Find where the given text appears and provide that cell's center as [x, y] coordinate. 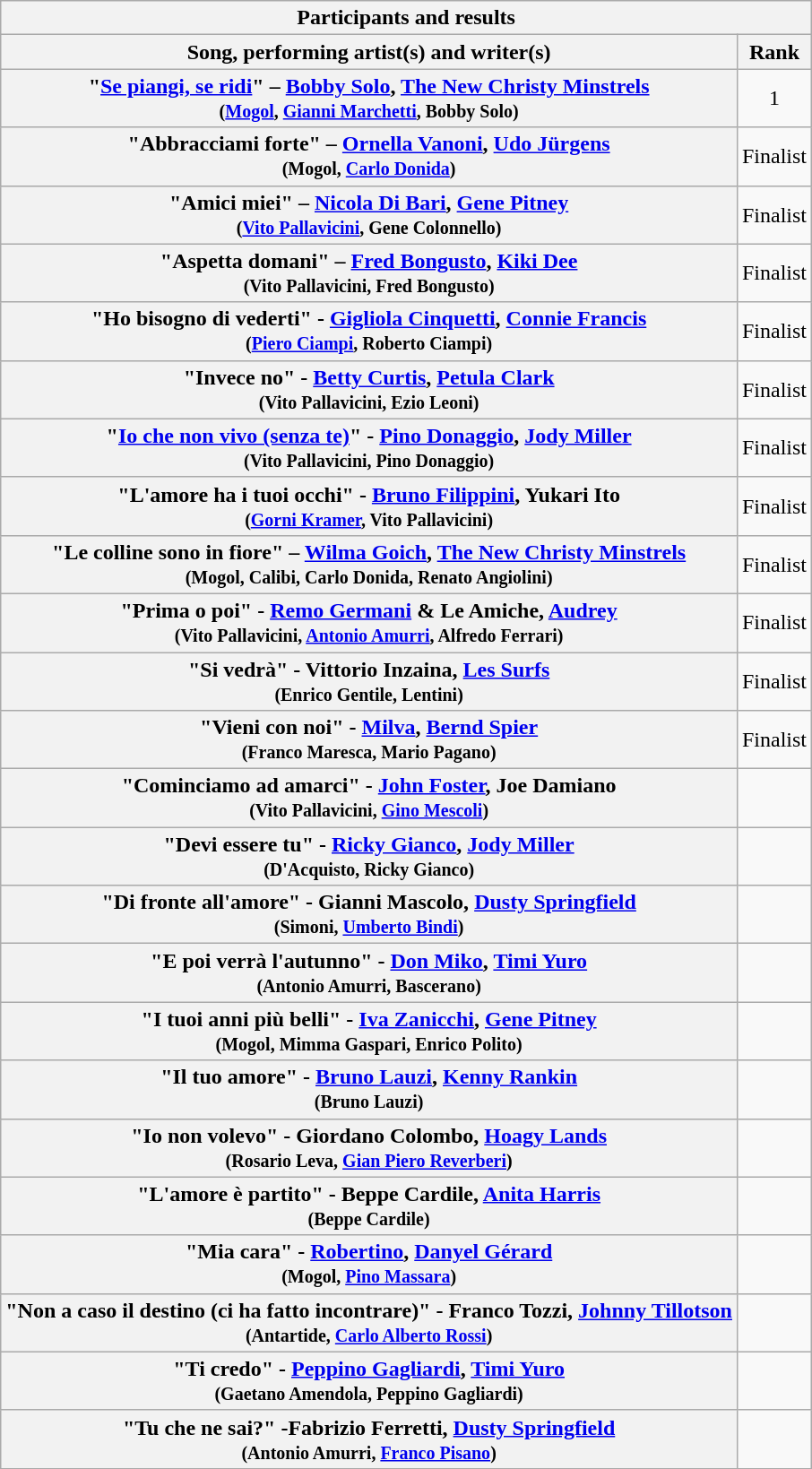
"Amici miei" – Nicola Di Bari, Gene Pitney (Vito Pallavicini, Gene Colonnello) [369, 215]
"L'amore ha i tuoi occhi" - Bruno Filippini, Yukari Ito (Gorni Kramer, Vito Pallavicini) [369, 506]
"Ho bisogno di vederti" - Gigliola Cinquetti, Connie Francis (Piero Ciampi, Roberto Ciampi) [369, 332]
"L'amore è partito" - Beppe Cardile, Anita Harris (Beppe Cardile) [369, 1206]
"Abbracciami forte" – Ornella Vanoni, Udo Jürgens (Mogol, Carlo Donida) [369, 156]
"Di fronte all'amore" - Gianni Mascolo, Dusty Springfield (Simoni, Umberto Bindi) [369, 914]
"Aspetta domani" – Fred Bongusto, Kiki Dee (Vito Pallavicini, Fred Bongusto) [369, 272]
"Cominciamo ad amarci" - John Foster, Joe Damiano (Vito Pallavicini, Gino Mescoli) [369, 798]
"Se piangi, se ridi" – Bobby Solo, The New Christy Minstrels (Mogol, Gianni Marchetti, Bobby Solo) [369, 99]
"E poi verrà l'autunno" - Don Miko, Timi Yuro (Antonio Amurri, Bascerano) [369, 973]
"Io che non vivo (senza te)" - Pino Donaggio, Jody Miller (Vito Pallavicini, Pino Donaggio) [369, 448]
"Il tuo amore" - Bruno Lauzi, Kenny Rankin (Bruno Lauzi) [369, 1090]
"Tu che ne sai?" -Fabrizio Ferretti, Dusty Springfield (Antonio Amurri, Franco Pisano) [369, 1439]
Participants and results [407, 18]
"I tuoi anni più belli" - Iva Zanicchi, Gene Pitney (Mogol, Mimma Gaspari, Enrico Polito) [369, 1031]
"Si vedrà" - Vittorio Inzaina, Les Surfs (Enrico Gentile, Lentini) [369, 681]
"Prima o poi" - Remo Germani & Le Amiche, Audrey (Vito Pallavicini, Antonio Amurri, Alfredo Ferrari) [369, 622]
1 [774, 99]
"Non a caso il destino (ci ha fatto incontrare)" - Franco Tozzi, Johnny Tillotson (Antartide, Carlo Alberto Rossi) [369, 1323]
"Invece no" - Betty Curtis, Petula Clark (Vito Pallavicini, Ezio Leoni) [369, 389]
"Devi essere tu" - Ricky Gianco, Jody Miller (D'Acquisto, Ricky Gianco) [369, 857]
Rank [774, 52]
"Io non volevo" - Giordano Colombo, Hoagy Lands (Rosario Leva, Gian Piero Reverberi) [369, 1147]
"Ti credo" - Peppino Gagliardi, Timi Yuro (Gaetano Amendola, Peppino Gagliardi) [369, 1380]
"Vieni con noi" - Milva, Bernd Spier (Franco Maresca, Mario Pagano) [369, 740]
Song, performing artist(s) and writer(s) [369, 52]
"Mia cara" - Robertino, Danyel Gérard (Mogol, Pino Massara) [369, 1264]
"Le colline sono in fiore" – Wilma Goich, The New Christy Minstrels (Mogol, Calibi, Carlo Donida, Renato Angiolini) [369, 565]
